For the text-containing cell, return its midpoint in [X, Y] coordinate format. 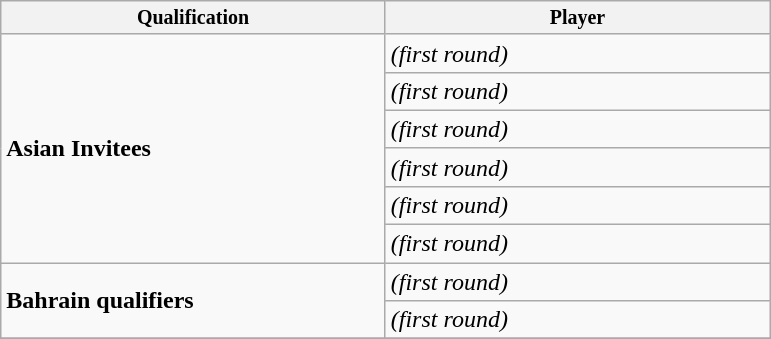
Bahrain qualifiers [193, 301]
Qualification [193, 18]
Player [577, 18]
Asian Invitees [193, 148]
